Pinpoint the cell where the given text exists, returning its [x, y] midpoint coordinate. 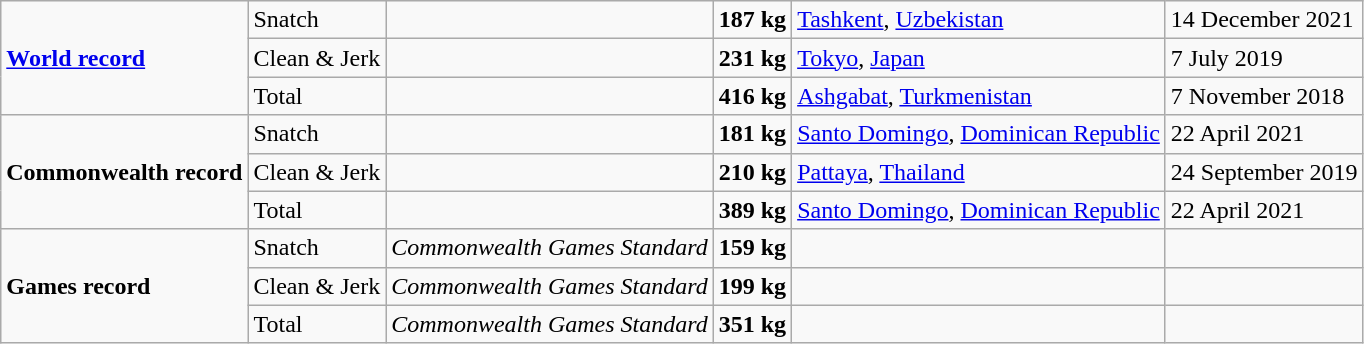
Tokyo, Japan [979, 58]
Tashkent, Uzbekistan [979, 20]
7 July 2019 [1264, 58]
Commonwealth record [124, 172]
14 December 2021 [1264, 20]
Ashgabat, Turkmenistan [979, 96]
Pattaya, Thailand [979, 172]
159 kg [752, 248]
416 kg [752, 96]
Games record [124, 286]
351 kg [752, 324]
24 September 2019 [1264, 172]
389 kg [752, 210]
181 kg [752, 134]
World record [124, 58]
210 kg [752, 172]
187 kg [752, 20]
7 November 2018 [1264, 96]
199 kg [752, 286]
231 kg [752, 58]
